Detect which cell encompasses the target text, then output its [x, y] center coordinate. 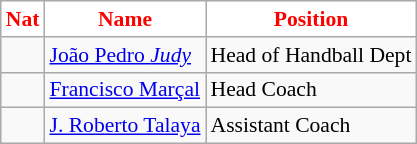
Name [124, 19]
Francisco Marçal [124, 90]
Head Coach [312, 90]
Position [312, 19]
Nat [23, 19]
João Pedro Judy [124, 55]
J. Roberto Talaya [124, 126]
Assistant Coach [312, 126]
Head of Handball Dept [312, 55]
